Scan for the cell matching the given text and deliver its [X, Y] coordinate at center. 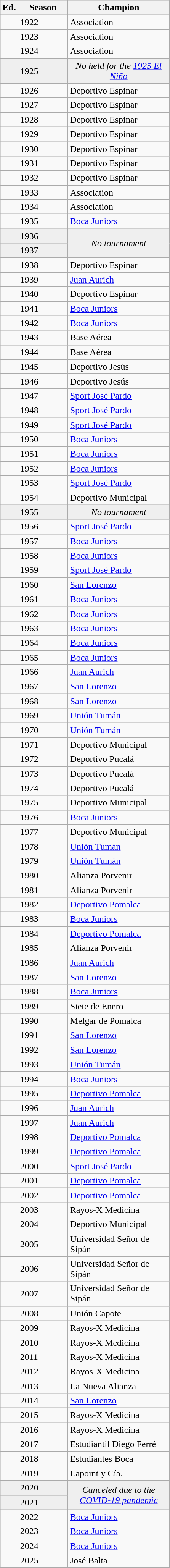
1976 [43, 817]
2005 [43, 1244]
2018 [43, 1459]
2019 [43, 1473]
1942 [43, 323]
1999 [43, 1152]
2014 [43, 1401]
Siete de Enero [119, 1006]
1957 [43, 541]
1971 [43, 745]
1998 [43, 1137]
2016 [43, 1430]
1972 [43, 759]
1987 [43, 977]
1941 [43, 309]
1961 [43, 599]
2024 [43, 1546]
2020 [43, 1488]
1932 [43, 178]
2001 [43, 1181]
1945 [43, 367]
1959 [43, 570]
1979 [43, 861]
1991 [43, 1035]
1994 [43, 1079]
1967 [43, 687]
1993 [43, 1064]
1973 [43, 774]
2008 [43, 1313]
Ed. [9, 8]
2012 [43, 1371]
1962 [43, 614]
1947 [43, 396]
1986 [43, 963]
1988 [43, 992]
1925 [43, 71]
1949 [43, 425]
1955 [43, 512]
1997 [43, 1122]
Season [43, 8]
1989 [43, 1006]
1952 [43, 469]
1958 [43, 556]
2015 [43, 1415]
2021 [43, 1502]
2004 [43, 1224]
1954 [43, 498]
2007 [43, 1294]
1984 [43, 934]
2010 [43, 1342]
1995 [43, 1093]
1943 [43, 338]
2011 [43, 1357]
1923 [43, 37]
2017 [43, 1444]
1922 [43, 22]
Estudiantes Boca [119, 1459]
2025 [43, 1560]
2023 [43, 1531]
1936 [43, 236]
1924 [43, 51]
1931 [43, 163]
La Nueva Alianza [119, 1386]
2003 [43, 1210]
1960 [43, 585]
2002 [43, 1195]
1940 [43, 294]
1968 [43, 701]
2006 [43, 1269]
1975 [43, 803]
1983 [43, 919]
1990 [43, 1021]
1965 [43, 657]
José Balta [119, 1560]
2009 [43, 1328]
2013 [43, 1386]
1966 [43, 672]
1970 [43, 730]
1929 [43, 134]
1982 [43, 905]
1948 [43, 410]
1969 [43, 716]
1964 [43, 643]
1985 [43, 948]
1974 [43, 788]
1935 [43, 221]
1934 [43, 207]
1992 [43, 1050]
2000 [43, 1166]
1946 [43, 381]
1944 [43, 352]
1927 [43, 105]
1937 [43, 251]
Champion [119, 8]
Lapoint y Cía. [119, 1473]
1956 [43, 527]
1950 [43, 440]
1981 [43, 890]
1933 [43, 192]
1978 [43, 846]
Estudiantil Diego Ferré [119, 1444]
1938 [43, 265]
1996 [43, 1108]
No held for the 1925 El Niño [119, 71]
1953 [43, 483]
1928 [43, 120]
1939 [43, 280]
Canceled due to the COVID-19 pandemic [119, 1495]
1980 [43, 875]
1926 [43, 91]
1963 [43, 628]
1977 [43, 832]
2022 [43, 1517]
1930 [43, 149]
Unión Capote [119, 1313]
Melgar de Pomalca [119, 1021]
1951 [43, 454]
